Scan for the cell matching the given text and deliver its [X, Y] coordinate at center. 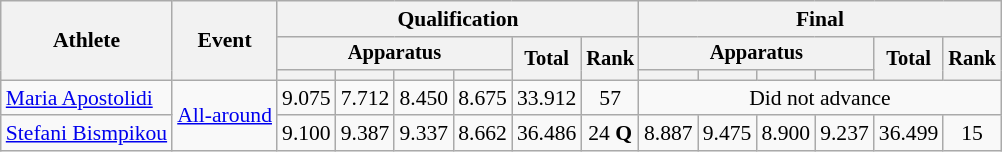
9.387 [366, 134]
8.662 [482, 134]
Did not advance [820, 98]
Event [224, 40]
9.337 [424, 134]
9.237 [844, 134]
33.912 [546, 98]
Maria Apostolidi [86, 98]
9.100 [306, 134]
9.475 [728, 134]
Stefani Bismpikou [86, 134]
Final [820, 19]
8.675 [482, 98]
36.486 [546, 134]
15 [972, 134]
24 Q [610, 134]
57 [610, 98]
7.712 [366, 98]
8.900 [786, 134]
8.450 [424, 98]
36.499 [908, 134]
8.887 [668, 134]
9.075 [306, 98]
Qualification [458, 19]
All-around [224, 116]
Athlete [86, 40]
